Output the (X, Y) coordinate of the center of the cell containing the given text.  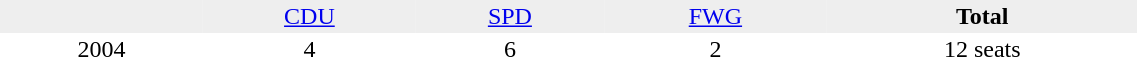
CDU (310, 16)
SPD (510, 16)
FWG (716, 16)
